Find where the given text appears and provide that cell's center as [X, Y] coordinate. 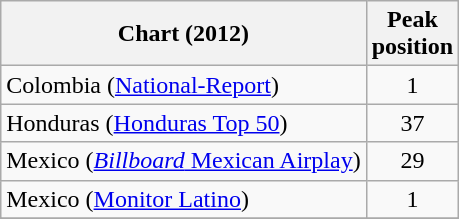
Peakposition [412, 34]
Honduras (Honduras Top 50) [184, 123]
37 [412, 123]
29 [412, 161]
Colombia (National-Report) [184, 85]
Mexico (Monitor Latino) [184, 199]
Mexico (Billboard Mexican Airplay) [184, 161]
Chart (2012) [184, 34]
